Locate the cell with the specified text and output its [X, Y] center coordinate. 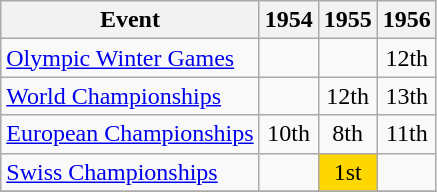
Swiss Championships [130, 172]
Event [130, 20]
1956 [406, 20]
World Championships [130, 96]
European Championships [130, 134]
Olympic Winter Games [130, 58]
1st [348, 172]
8th [348, 134]
10th [288, 134]
1955 [348, 20]
11th [406, 134]
1954 [288, 20]
13th [406, 96]
